Extract the (X, Y) coordinate from the center of the cell holding the provided text.  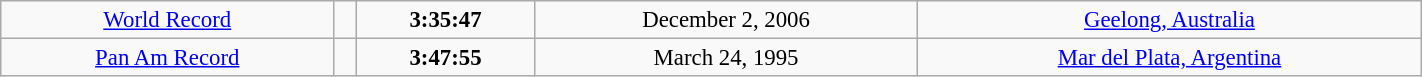
World Record (168, 20)
Geelong, Australia (1170, 20)
3:35:47 (446, 20)
March 24, 1995 (726, 58)
Mar del Plata, Argentina (1170, 58)
Pan Am Record (168, 58)
December 2, 2006 (726, 20)
3:47:55 (446, 58)
